Detect which cell encompasses the target text, then output its (x, y) center coordinate. 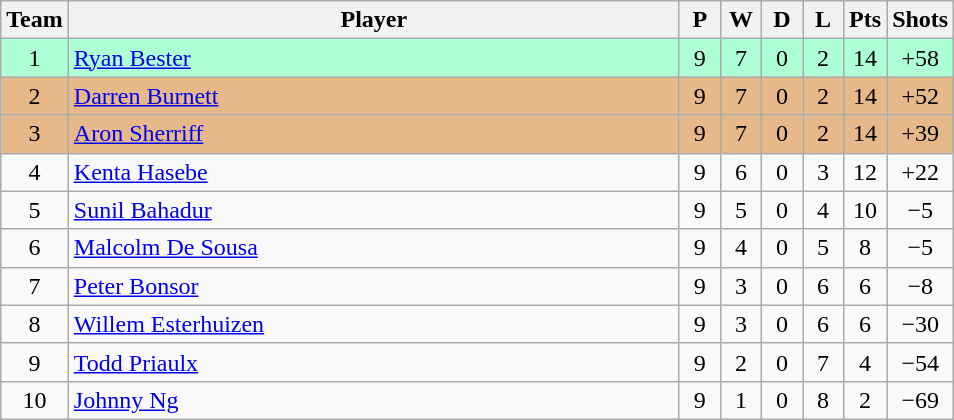
Darren Burnett (374, 96)
Player (374, 20)
−54 (920, 362)
Ryan Bester (374, 58)
Willem Esterhuizen (374, 324)
W (740, 20)
L (824, 20)
Pts (866, 20)
Malcolm De Sousa (374, 248)
+52 (920, 96)
Sunil Bahadur (374, 210)
+58 (920, 58)
−30 (920, 324)
+39 (920, 134)
Johnny Ng (374, 400)
−8 (920, 286)
Kenta Hasebe (374, 172)
Todd Priaulx (374, 362)
Aron Sherriff (374, 134)
P (700, 20)
Team (35, 20)
+22 (920, 172)
D (782, 20)
Shots (920, 20)
−69 (920, 400)
Peter Bonsor (374, 286)
12 (866, 172)
